Find where the given text appears and provide that cell's center as (x, y) coordinate. 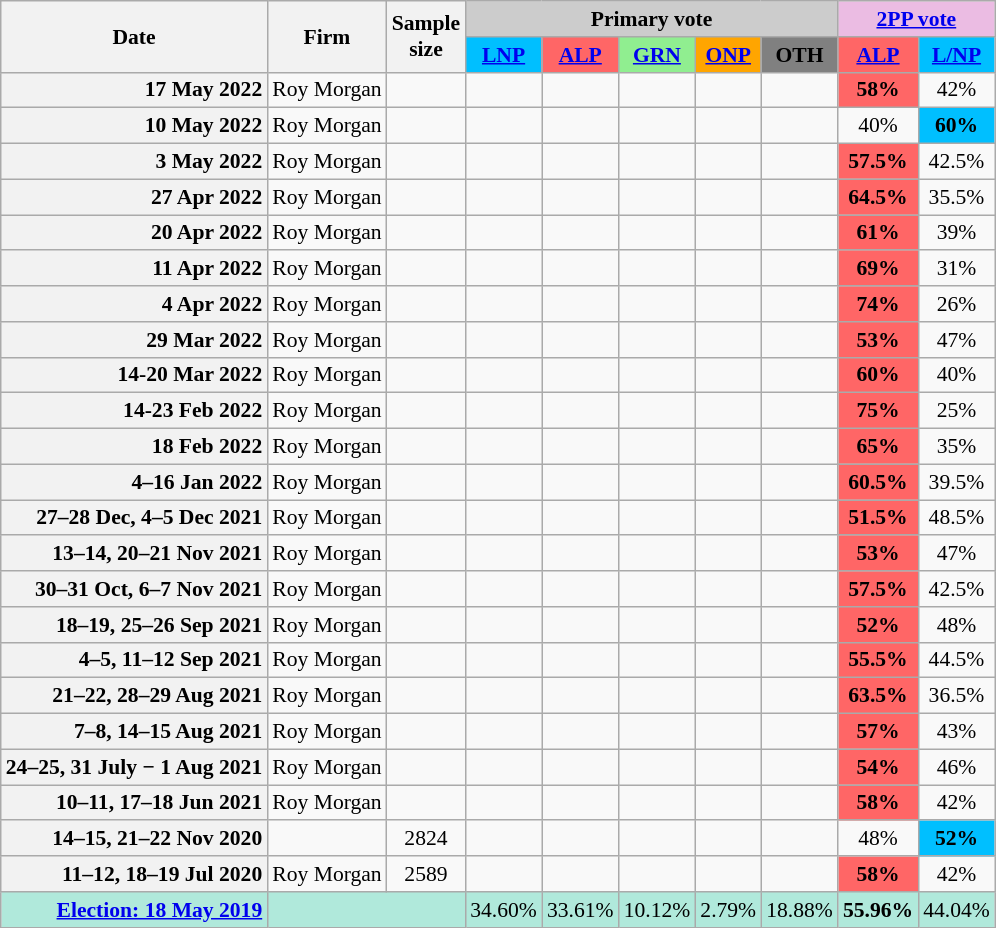
Firm (326, 36)
OTH (800, 55)
13–14, 20–21 Nov 2021 (134, 554)
46% (956, 767)
20 Apr 2022 (134, 233)
64.5% (878, 197)
48.5% (956, 518)
69% (878, 269)
29 Mar 2022 (134, 340)
2PP vote (916, 19)
21–22, 28–29 Aug 2021 (134, 696)
55.96% (878, 910)
14-20 Mar 2022 (134, 375)
24–25, 31 July − 1 Aug 2021 (134, 767)
39.5% (956, 482)
17 May 2022 (134, 90)
36.5% (956, 696)
61% (878, 233)
10.12% (658, 910)
35.5% (956, 197)
33.61% (580, 910)
35% (956, 447)
63.5% (878, 696)
Primary vote (652, 19)
74% (878, 304)
26% (956, 304)
Election: 18 May 2019 (134, 910)
31% (956, 269)
Date (134, 36)
L/NP (956, 55)
44.5% (956, 660)
60.5% (878, 482)
44.04% (956, 910)
GRN (658, 55)
4–5, 11–12 Sep 2021 (134, 660)
18–19, 25–26 Sep 2021 (134, 625)
4–16 Jan 2022 (134, 482)
34.60% (504, 910)
ONP (728, 55)
11–12, 18–19 Jul 2020 (134, 874)
65% (878, 447)
18 Feb 2022 (134, 447)
11 Apr 2022 (134, 269)
27–28 Dec, 4–5 Dec 2021 (134, 518)
10 May 2022 (134, 126)
43% (956, 732)
14-23 Feb 2022 (134, 411)
7–8, 14–15 Aug 2021 (134, 732)
27 Apr 2022 (134, 197)
39% (956, 233)
2589 (426, 874)
75% (878, 411)
3 May 2022 (134, 162)
54% (878, 767)
30–31 Oct, 6–7 Nov 2021 (134, 589)
10–11, 17–18 Jun 2021 (134, 803)
51.5% (878, 518)
Samplesize (426, 36)
4 Apr 2022 (134, 304)
57% (878, 732)
18.88% (800, 910)
2824 (426, 839)
2.79% (728, 910)
25% (956, 411)
LNP (504, 55)
14–15, 21–22 Nov 2020 (134, 839)
55.5% (878, 660)
